Search for the cell housing the specified text and yield its (x, y) center coordinate. 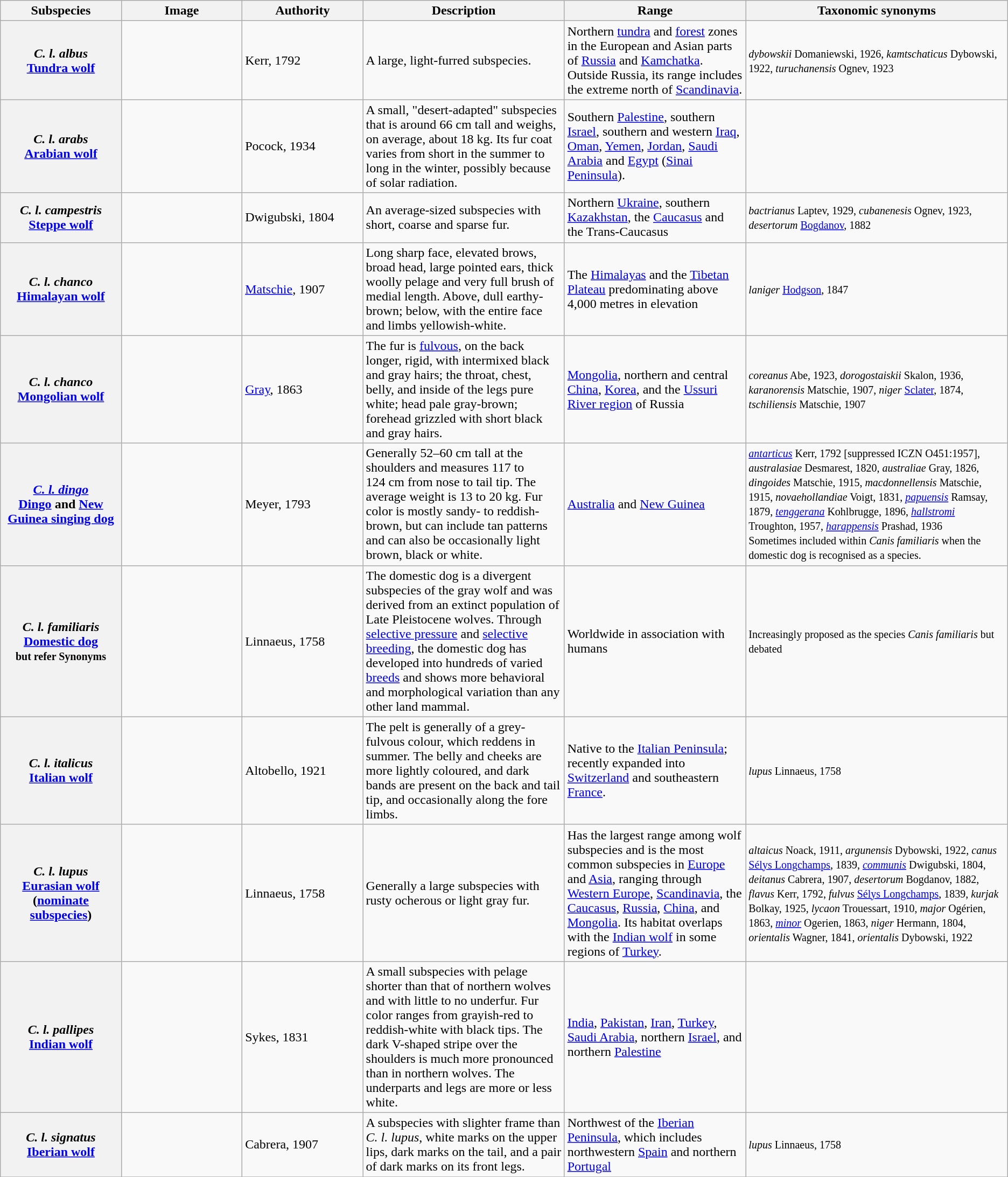
Generally a large subspecies with rusty ocherous or light gray fur. (464, 893)
dybowskii Domaniewski, 1926, kamtschaticus Dybowski, 1922, turuchanensis Ognev, 1923 (877, 60)
Range (655, 11)
Native to the Italian Peninsula; recently expanded into Switzerland and southeastern France. (655, 770)
Mongolia, northern and central China, Korea, and the Ussuri River region of Russia (655, 389)
Authority (303, 11)
coreanus Abe, 1923, dorogostaiskii Skalon, 1936, karanorensis Matschie, 1907, niger Sclater, 1874, tschiliensis Matschie, 1907 (877, 389)
A subspecies with slighter frame than C. l. lupus, white marks on the upper lips, dark marks on the tail, and a pair of dark marks on its front legs. (464, 1145)
C. l. campestrisSteppe wolf (61, 218)
Cabrera, 1907 (303, 1145)
bactrianus Laptev, 1929, cubanenesis Ognev, 1923, desertorum Bogdanov, 1882 (877, 218)
An average-sized subspecies with short, coarse and sparse fur. (464, 218)
Worldwide in association with humans (655, 641)
Australia and New Guinea (655, 504)
Northern Ukraine, southern Kazakhstan, the Caucasus and the Trans-Caucasus (655, 218)
India, Pakistan, Iran, Turkey, Saudi Arabia, northern Israel, and northern Palestine (655, 1037)
Sykes, 1831 (303, 1037)
Northwest of the Iberian Peninsula, which includes northwestern Spain and northern Portugal (655, 1145)
The Himalayas and the Tibetan Plateau predominating above 4,000 metres in elevation (655, 289)
Altobello, 1921 (303, 770)
Increasingly proposed as the species Canis familiaris but debated (877, 641)
Southern Palestine, southern Israel, southern and western Iraq, Oman, Yemen, Jordan, Saudi Arabia and Egypt (Sinai Peninsula). (655, 146)
C. l. dingoDingo and New Guinea singing dog (61, 504)
Kerr, 1792 (303, 60)
laniger Hodgson, 1847 (877, 289)
C. l. chancoMongolian wolf (61, 389)
Taxonomic synonyms (877, 11)
Matschie, 1907 (303, 289)
C. l. lupusEurasian wolf(nominate subspecies) (61, 893)
A large, light-furred subspecies. (464, 60)
Subspecies (61, 11)
C. l. chancoHimalayan wolf (61, 289)
C. l. signatusIberian wolf (61, 1145)
Dwigubski, 1804 (303, 218)
C. l. italicusItalian wolf (61, 770)
Description (464, 11)
C. l. pallipesIndian wolf (61, 1037)
Meyer, 1793 (303, 504)
Image (181, 11)
C. l. familiarisDomestic dogbut refer Synonyms (61, 641)
Pocock, 1934 (303, 146)
C. l. arabsArabian wolf (61, 146)
Gray, 1863 (303, 389)
C. l. albusTundra wolf (61, 60)
